Identify which cell holds the provided text, then report its (X, Y) central coordinate. 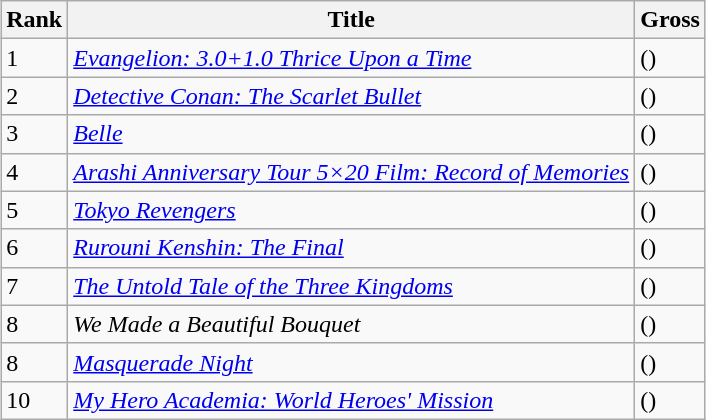
6 (34, 248)
Tokyo Revengers (352, 210)
3 (34, 134)
Belle (352, 134)
Title (352, 20)
The Untold Tale of the Three Kingdoms (352, 286)
Rank (34, 20)
2 (34, 96)
7 (34, 286)
Gross (670, 20)
Detective Conan: The Scarlet Bullet (352, 96)
10 (34, 400)
Evangelion: 3.0+1.0 Thrice Upon a Time (352, 58)
1 (34, 58)
Masquerade Night (352, 362)
Arashi Anniversary Tour 5×20 Film: Record of Memories (352, 172)
We Made a Beautiful Bouquet (352, 324)
5 (34, 210)
My Hero Academia: World Heroes' Mission (352, 400)
4 (34, 172)
Rurouni Kenshin: The Final (352, 248)
